Provide the [X, Y] coordinate of the cell's center where the given text is located.  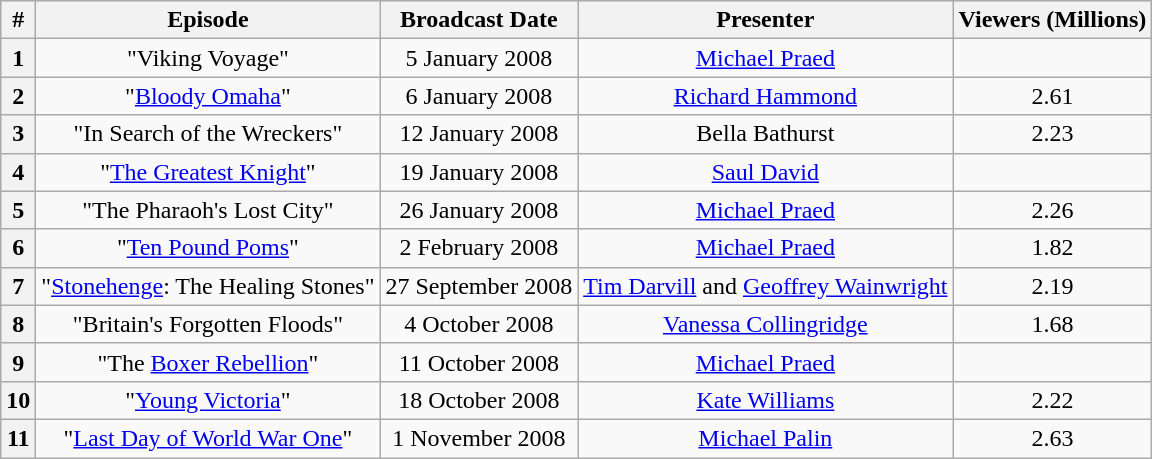
4 [18, 172]
19 January 2008 [479, 172]
Michael Palin [766, 438]
2.26 [1052, 210]
1.82 [1052, 248]
"Young Victoria" [208, 400]
Viewers (Millions) [1052, 20]
6 January 2008 [479, 96]
"Bloody Omaha" [208, 96]
"Ten Pound Poms" [208, 248]
2.22 [1052, 400]
Presenter [766, 20]
"Viking Voyage" [208, 58]
26 January 2008 [479, 210]
27 September 2008 [479, 286]
11 [18, 438]
1 November 2008 [479, 438]
2.61 [1052, 96]
2.23 [1052, 134]
3 [18, 134]
# [18, 20]
4 October 2008 [479, 324]
5 January 2008 [479, 58]
7 [18, 286]
Broadcast Date [479, 20]
"The Pharaoh's Lost City" [208, 210]
18 October 2008 [479, 400]
12 January 2008 [479, 134]
"Last Day of World War One" [208, 438]
2.19 [1052, 286]
"Stonehenge: The Healing Stones" [208, 286]
"The Boxer Rebellion" [208, 362]
"Britain's Forgotten Floods" [208, 324]
"The Greatest Knight" [208, 172]
Episode [208, 20]
11 October 2008 [479, 362]
2 February 2008 [479, 248]
"In Search of the Wreckers" [208, 134]
10 [18, 400]
9 [18, 362]
Saul David [766, 172]
5 [18, 210]
Vanessa Collingridge [766, 324]
1.68 [1052, 324]
2.63 [1052, 438]
1 [18, 58]
Tim Darvill and Geoffrey Wainwright [766, 286]
8 [18, 324]
6 [18, 248]
2 [18, 96]
Richard Hammond [766, 96]
Kate Williams [766, 400]
Bella Bathurst [766, 134]
